From the cell containing the given text, extract its center point as (X, Y) coordinate. 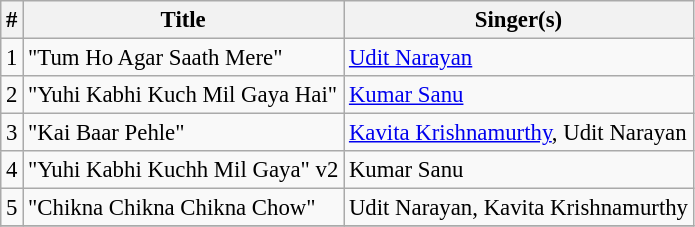
Udit Narayan, Kavita Krishnamurthy (519, 208)
1 (12, 58)
# (12, 20)
"Tum Ho Agar Saath Mere" (184, 58)
Udit Narayan (519, 58)
Kavita Krishnamurthy, Udit Narayan (519, 133)
"Yuhi Kabhi Kuchh Mil Gaya" v2 (184, 170)
3 (12, 133)
Singer(s) (519, 20)
"Chikna Chikna Chikna Chow" (184, 208)
2 (12, 95)
Title (184, 20)
"Kai Baar Pehle" (184, 133)
5 (12, 208)
4 (12, 170)
"Yuhi Kabhi Kuch Mil Gaya Hai" (184, 95)
